Locate the cell with the specified text and output its (X, Y) center coordinate. 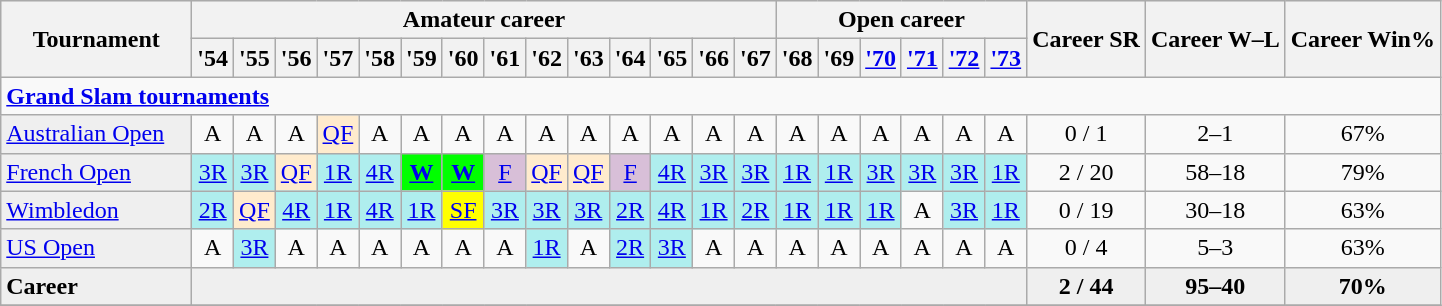
'73 (1006, 58)
'63 (588, 58)
'67 (755, 58)
US Open (96, 248)
'72 (964, 58)
'70 (881, 58)
'57 (338, 58)
'55 (255, 58)
58–18 (1215, 172)
70% (1362, 286)
0 / 1 (1086, 134)
95–40 (1215, 286)
'59 (422, 58)
Career SR (1086, 39)
79% (1362, 172)
Grand Slam tournaments (721, 96)
'54 (213, 58)
'64 (630, 58)
2–1 (1215, 134)
'60 (463, 58)
Wimbledon (96, 210)
Career W–L (1215, 39)
'69 (839, 58)
'71 (922, 58)
'62 (547, 58)
30–18 (1215, 210)
'65 (672, 58)
'56 (296, 58)
5–3 (1215, 248)
'61 (505, 58)
'58 (380, 58)
SF (463, 210)
Career (96, 286)
'68 (797, 58)
2 / 44 (1086, 286)
67% (1362, 134)
Tournament (96, 39)
French Open (96, 172)
Open career (901, 20)
Australian Open (96, 134)
'66 (714, 58)
Career Win% (1362, 39)
2 / 20 (1086, 172)
Amateur career (484, 20)
0 / 19 (1086, 210)
0 / 4 (1086, 248)
